For the text-containing cell, return its midpoint in [X, Y] coordinate format. 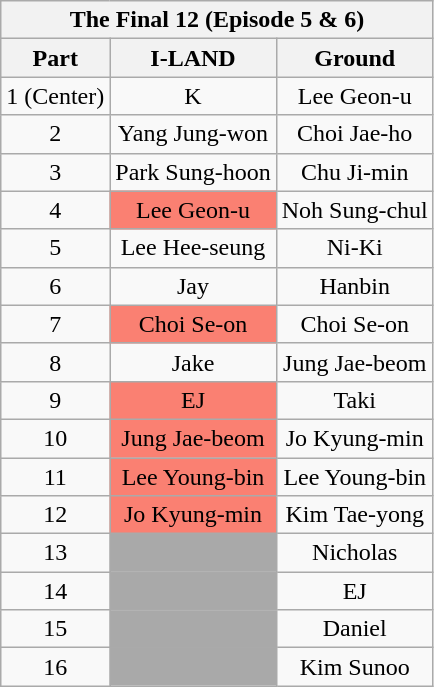
1 (Center) [56, 96]
Park Sung-hoon [193, 172]
4 [56, 210]
Ni-Ki [354, 248]
Choi Jae-ho [354, 134]
Part [56, 58]
5 [56, 248]
8 [56, 362]
Nicholas [354, 553]
2 [56, 134]
6 [56, 286]
13 [56, 553]
3 [56, 172]
Yang Jung-won [193, 134]
Jake [193, 362]
Hanbin [354, 286]
Taki [354, 400]
15 [56, 629]
10 [56, 438]
16 [56, 667]
Kim Sunoo [354, 667]
Kim Tae-yong [354, 515]
14 [56, 591]
7 [56, 324]
The Final 12 (Episode 5 & 6) [217, 20]
K [193, 96]
Lee Hee-seung [193, 248]
Noh Sung-chul [354, 210]
Daniel [354, 629]
12 [56, 515]
Ground [354, 58]
Chu Ji-min [354, 172]
9 [56, 400]
Jay [193, 286]
I-LAND [193, 58]
11 [56, 477]
